Find where the given text appears and provide that cell's center as (x, y) coordinate. 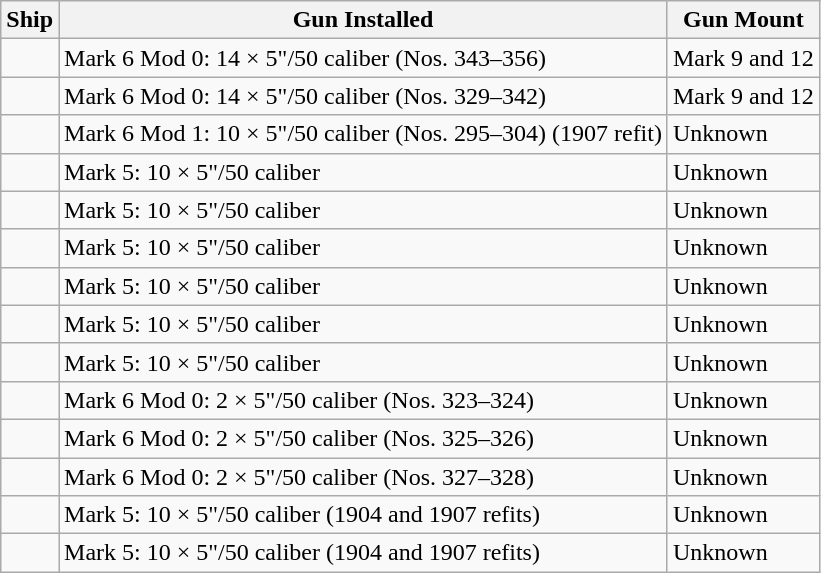
Mark 6 Mod 0: 2 × 5"/50 caliber (Nos. 327–328) (364, 477)
Mark 6 Mod 1: 10 × 5"/50 caliber (Nos. 295–304) (1907 refit) (364, 134)
Gun Mount (743, 20)
Mark 6 Mod 0: 2 × 5"/50 caliber (Nos. 323–324) (364, 400)
Mark 6 Mod 0: 14 × 5"/50 caliber (Nos. 329–342) (364, 96)
Mark 6 Mod 0: 14 × 5"/50 caliber (Nos. 343–356) (364, 58)
Gun Installed (364, 20)
Mark 6 Mod 0: 2 × 5"/50 caliber (Nos. 325–326) (364, 438)
Ship (30, 20)
